From the cell containing the given text, extract its center point as [X, Y] coordinate. 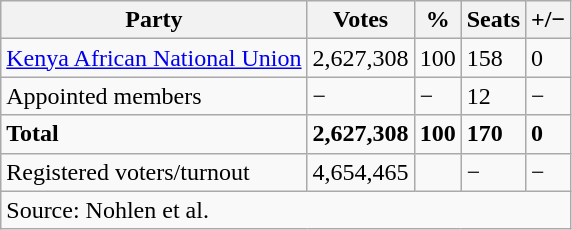
12 [493, 96]
170 [493, 134]
Source: Nohlen et al. [286, 210]
Votes [360, 20]
Seats [493, 20]
Kenya African National Union [154, 58]
Total [154, 134]
158 [493, 58]
Registered voters/turnout [154, 172]
+/− [548, 20]
4,654,465 [360, 172]
% [438, 20]
Party [154, 20]
Appointed members [154, 96]
